From the cell containing the given text, extract its center point as [X, Y] coordinate. 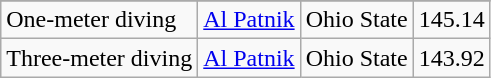
One-meter diving [100, 20]
143.92 [452, 58]
145.14 [452, 20]
Three-meter diving [100, 58]
